Detect which cell encompasses the target text, then output its (X, Y) center coordinate. 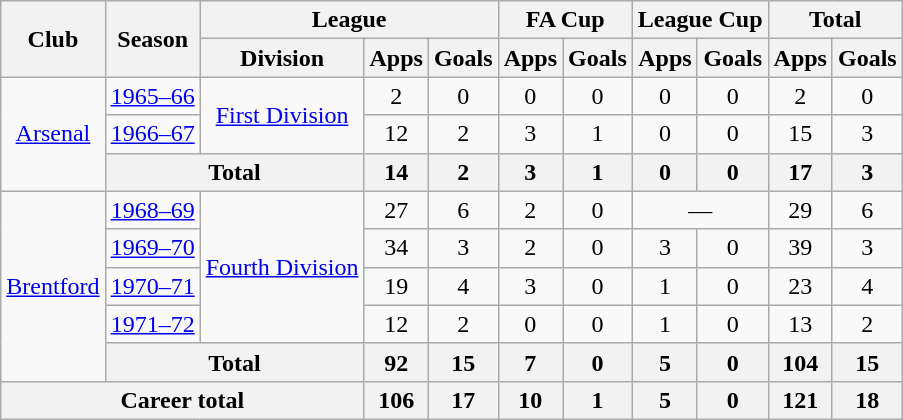
Division (282, 58)
19 (396, 286)
92 (396, 362)
Arsenal (53, 134)
Season (152, 39)
1969–70 (152, 248)
7 (530, 362)
10 (530, 400)
FA Cup (565, 20)
1968–69 (152, 210)
14 (396, 172)
27 (396, 210)
34 (396, 248)
Brentford (53, 286)
First Division (282, 115)
1971–72 (152, 324)
Fourth Division (282, 267)
39 (800, 248)
Club (53, 39)
23 (800, 286)
Career total (182, 400)
29 (800, 210)
106 (396, 400)
1966–67 (152, 134)
104 (800, 362)
League Cup (700, 20)
— (700, 210)
121 (800, 400)
13 (800, 324)
18 (867, 400)
League (349, 20)
1970–71 (152, 286)
1965–66 (152, 96)
